Capture the cell that displays the provided text and extract its (x, y) central coordinate. 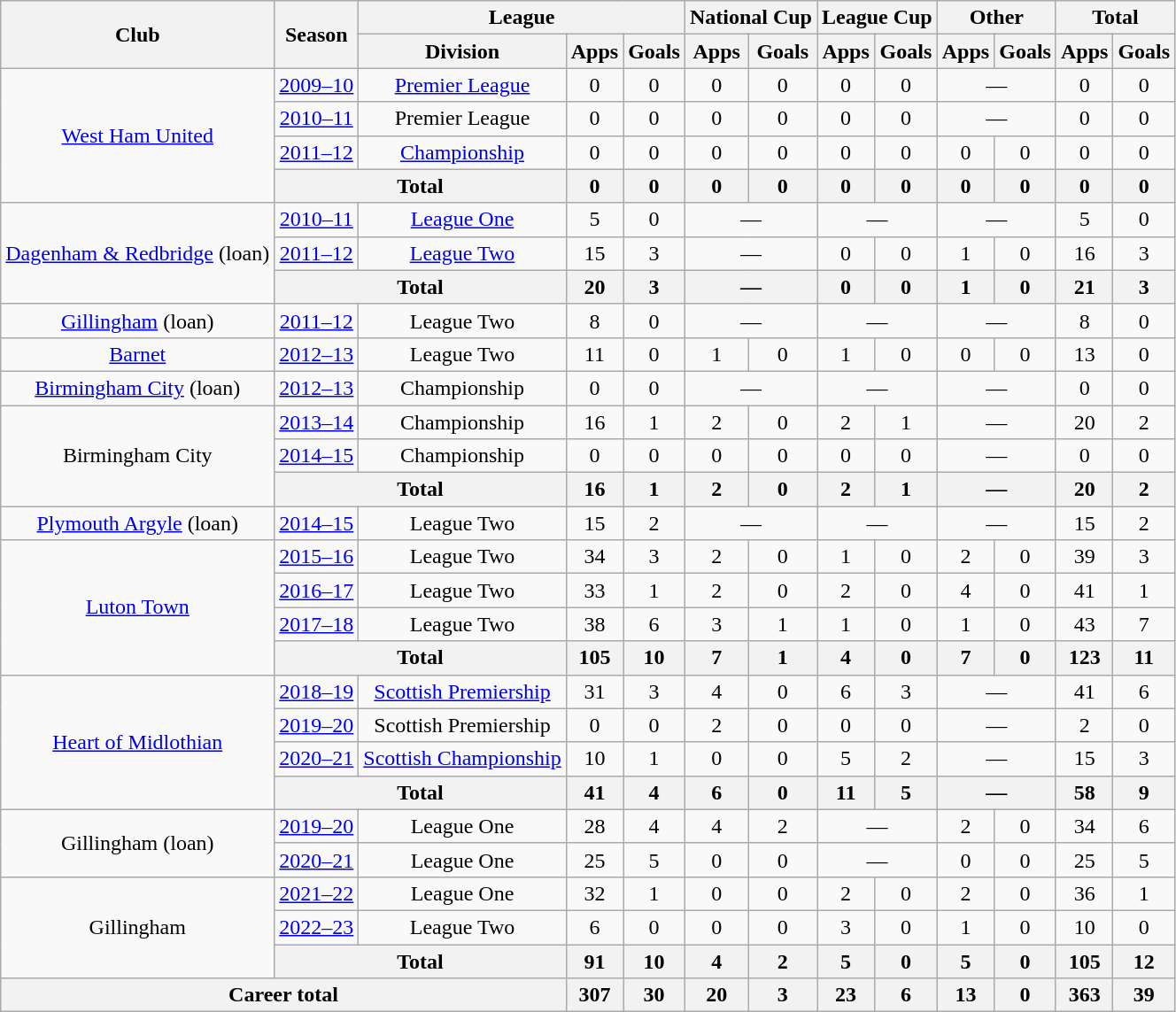
2017–18 (317, 624)
12 (1144, 961)
43 (1084, 624)
2015–16 (317, 557)
28 (594, 826)
Division (462, 51)
23 (845, 995)
Birmingham City (loan) (138, 388)
123 (1084, 658)
2013–14 (317, 422)
Career total (283, 995)
League (522, 18)
2018–19 (317, 691)
Other (996, 18)
Scottish Championship (462, 759)
91 (594, 961)
33 (594, 591)
Gillingham (138, 927)
9 (1144, 792)
38 (594, 624)
363 (1084, 995)
36 (1084, 893)
West Ham United (138, 135)
National Cup (751, 18)
Plymouth Argyle (loan) (138, 523)
2016–17 (317, 591)
2022–23 (317, 927)
Club (138, 35)
307 (594, 995)
Season (317, 35)
League Cup (877, 18)
30 (654, 995)
32 (594, 893)
Barnet (138, 354)
Luton Town (138, 607)
21 (1084, 287)
2021–22 (317, 893)
58 (1084, 792)
2009–10 (317, 85)
Dagenham & Redbridge (loan) (138, 253)
Heart of Midlothian (138, 742)
Birmingham City (138, 456)
31 (594, 691)
